Locate the cell with the specified text and output its [X, Y] center coordinate. 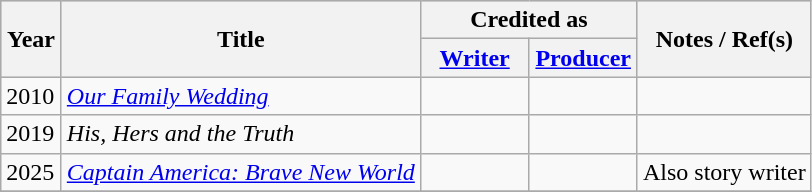
Also story writer [724, 172]
2025 [32, 172]
Our Family Wedding [240, 96]
Writer [474, 58]
2010 [32, 96]
Year [32, 39]
Title [240, 39]
His, Hers and the Truth [240, 134]
Credited as [528, 20]
Producer [584, 58]
Notes / Ref(s) [724, 39]
2019 [32, 134]
Captain America: Brave New World [240, 172]
